Extract the [x, y] coordinate from the center of the cell holding the provided text.  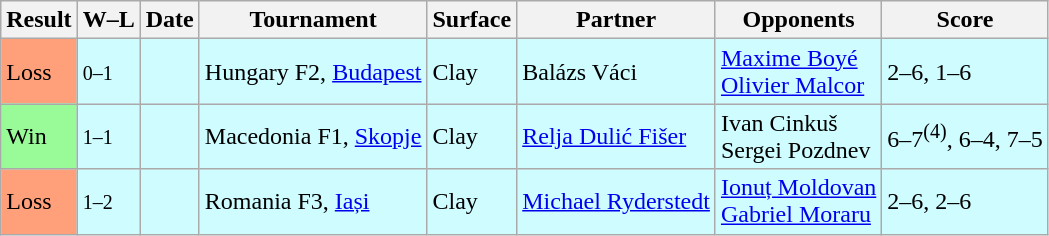
Relja Dulić Fišer [616, 136]
Opponents [798, 20]
Romania F3, Iași [313, 202]
Ionuț Moldovan Gabriel Moraru [798, 202]
Michael Ryderstedt [616, 202]
Win [39, 136]
Tournament [313, 20]
2–6, 1–6 [965, 72]
Score [965, 20]
Result [39, 20]
6–7(4), 6–4, 7–5 [965, 136]
1–2 [108, 202]
Surface [472, 20]
Macedonia F1, Skopje [313, 136]
Ivan Cinkuš Sergei Pozdnev [798, 136]
0–1 [108, 72]
Hungary F2, Budapest [313, 72]
Maxime Boyé Olivier Malcor [798, 72]
Balázs Váci [616, 72]
W–L [108, 20]
Date [170, 20]
1–1 [108, 136]
Partner [616, 20]
2–6, 2–6 [965, 202]
